Return (X, Y) of the center of cell containing provided text 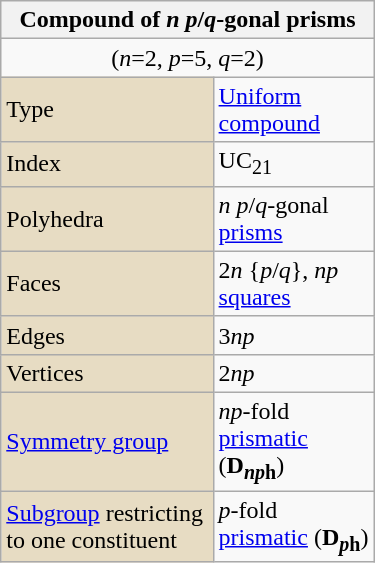
n p/q-gonal prisms (294, 218)
UC21 (294, 164)
Edges (107, 335)
(n=2, p=5, q=2) (188, 58)
Uniform compound (294, 110)
Compound of n p/q-gonal prisms (188, 20)
Faces (107, 284)
Type (107, 110)
2n {p/q}, np squares (294, 284)
3np (294, 335)
Index (107, 164)
Subgroup restricting to one constituent (107, 526)
2np (294, 373)
Polyhedra (107, 218)
Vertices (107, 373)
p-fold prismatic (Dph) (294, 526)
Symmetry group (107, 442)
np-fold prismatic (Dnph) (294, 442)
